Output the (x, y) coordinate of the center of the cell containing the given text.  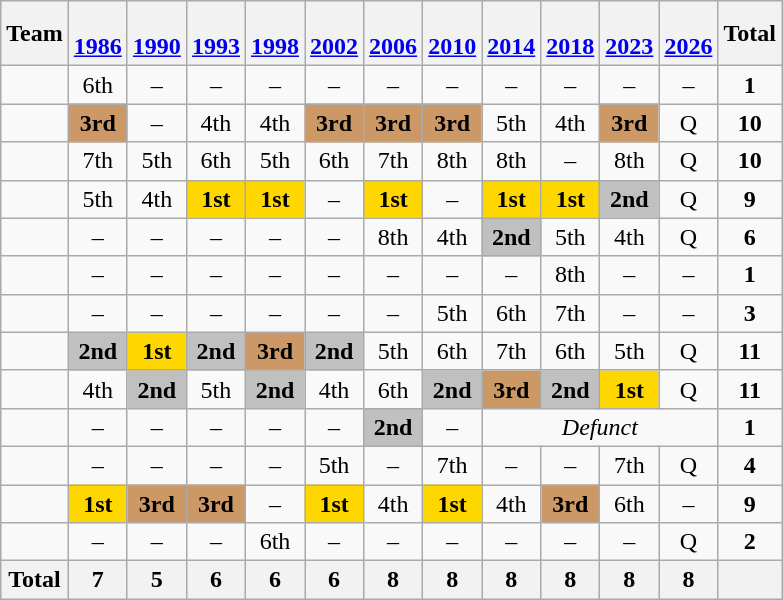
2026 (688, 34)
1993 (216, 34)
7 (98, 580)
3 (750, 313)
2014 (512, 34)
1986 (98, 34)
2010 (452, 34)
Team (35, 34)
Defunct (600, 427)
2002 (334, 34)
2023 (630, 34)
2018 (570, 34)
4 (750, 465)
2006 (394, 34)
1990 (156, 34)
5 (156, 580)
1998 (274, 34)
2 (750, 542)
